Extract the [X, Y] coordinate from the center of the cell holding the provided text.  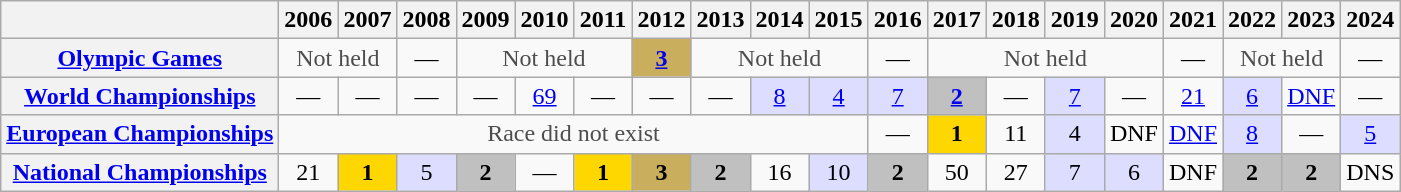
27 [1016, 172]
2012 [662, 20]
2014 [780, 20]
2011 [603, 20]
Race did not exist [574, 134]
2008 [426, 20]
DNS [1370, 172]
National Championships [140, 172]
2013 [720, 20]
2010 [544, 20]
2023 [1312, 20]
11 [1016, 134]
69 [544, 96]
2016 [898, 20]
2007 [368, 20]
50 [956, 172]
2009 [486, 20]
2021 [1192, 20]
2022 [1252, 20]
2019 [1074, 20]
2015 [838, 20]
Olympic Games [140, 58]
European Championships [140, 134]
2006 [308, 20]
10 [838, 172]
2017 [956, 20]
2020 [1134, 20]
World Championships [140, 96]
16 [780, 172]
2018 [1016, 20]
2024 [1370, 20]
